Pinpoint the cell where the given text exists, returning its (x, y) midpoint coordinate. 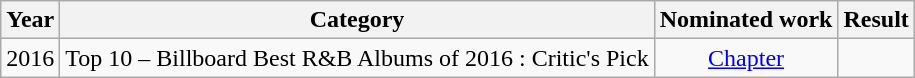
Year (30, 20)
Category (357, 20)
Top 10 – Billboard Best R&B Albums of 2016 : Critic's Pick (357, 58)
Result (876, 20)
Chapter (746, 58)
Nominated work (746, 20)
2016 (30, 58)
